Return [X, Y] of the center of cell containing provided text 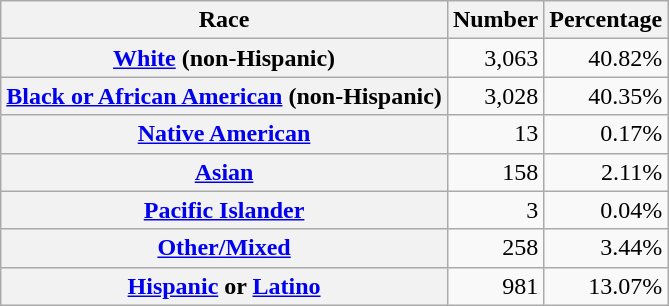
Hispanic or Latino [224, 286]
3 [495, 210]
3.44% [606, 248]
40.35% [606, 96]
3,063 [495, 58]
Black or African American (non-Hispanic) [224, 96]
158 [495, 172]
2.11% [606, 172]
981 [495, 286]
13.07% [606, 286]
Pacific Islander [224, 210]
258 [495, 248]
40.82% [606, 58]
0.17% [606, 134]
13 [495, 134]
Native American [224, 134]
White (non-Hispanic) [224, 58]
Number [495, 20]
0.04% [606, 210]
3,028 [495, 96]
Race [224, 20]
Asian [224, 172]
Percentage [606, 20]
Other/Mixed [224, 248]
